Pinpoint the cell where the given text exists, returning its [x, y] midpoint coordinate. 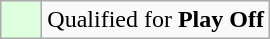
Qualified for Play Off [156, 20]
